Return the (x, y) coordinate for the center point of the cell that contains the specified text.  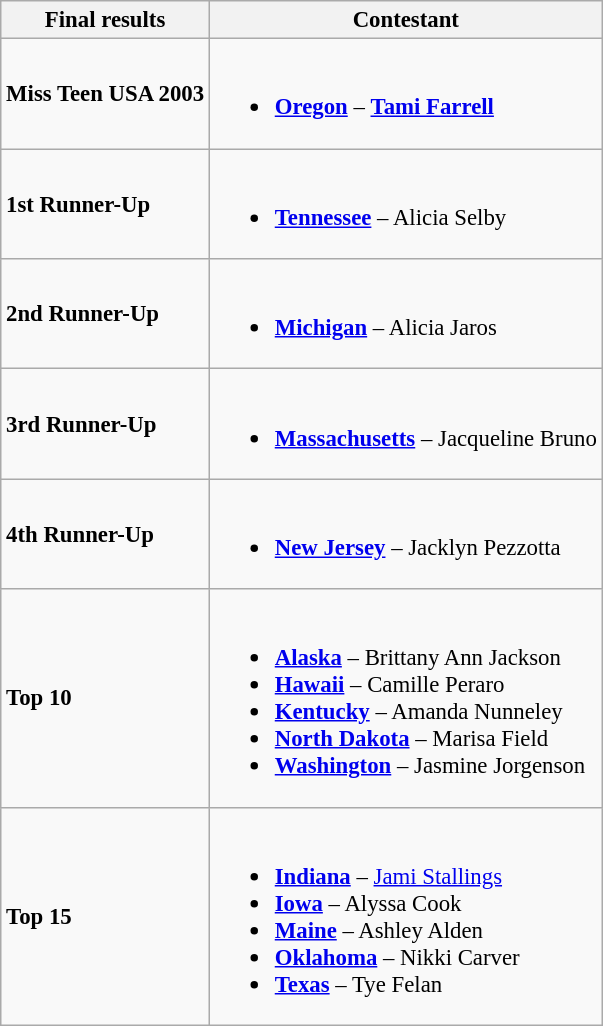
Massachusetts – Jacqueline Bruno (406, 424)
Alaska – Brittany Ann Jackson Hawaii – Camille Peraro Kentucky – Amanda Nunneley North Dakota – Marisa Field Washington – Jasmine Jorgenson (406, 698)
Miss Teen USA 2003 (106, 94)
1st Runner-Up (106, 204)
Top 15 (106, 916)
4th Runner-Up (106, 534)
Final results (106, 20)
3rd Runner-Up (106, 424)
Contestant (406, 20)
Top 10 (106, 698)
New Jersey – Jacklyn Pezzotta (406, 534)
Oregon – Tami Farrell (406, 94)
Tennessee – Alicia Selby (406, 204)
Michigan – Alicia Jaros (406, 314)
2nd Runner-Up (106, 314)
Indiana – Jami Stallings Iowa – Alyssa Cook Maine – Ashley Alden Oklahoma – Nikki Carver Texas – Tye Felan (406, 916)
